Output the [X, Y] coordinate of the center of the cell containing the given text.  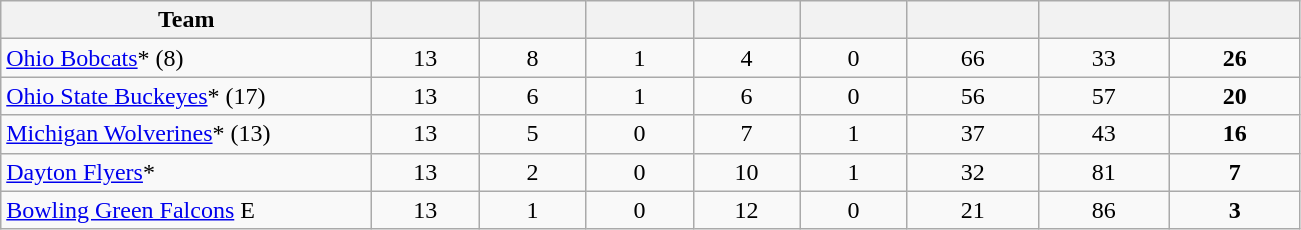
66 [972, 58]
86 [1104, 210]
12 [746, 210]
10 [746, 172]
Dayton Flyers* [186, 172]
Ohio Bobcats* (8) [186, 58]
21 [972, 210]
26 [1234, 58]
2 [532, 172]
Michigan Wolverines* (13) [186, 134]
5 [532, 134]
56 [972, 96]
33 [1104, 58]
8 [532, 58]
16 [1234, 134]
57 [1104, 96]
3 [1234, 210]
43 [1104, 134]
37 [972, 134]
32 [972, 172]
Team [186, 20]
Bowling Green Falcons E [186, 210]
20 [1234, 96]
4 [746, 58]
81 [1104, 172]
Ohio State Buckeyes* (17) [186, 96]
